From the cell containing the given text, extract its center point as [X, Y] coordinate. 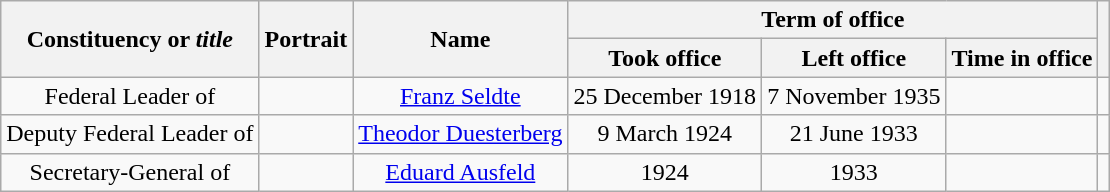
Term of office [833, 20]
Franz Seldte [460, 96]
25 December 1918 [665, 96]
Theodor Duesterberg [460, 134]
Eduard Ausfeld [460, 172]
Constituency or title [130, 39]
21 June 1933 [854, 134]
Time in office [1022, 58]
Left office [854, 58]
7 November 1935 [854, 96]
Took office [665, 58]
Federal Leader of [130, 96]
Secretary-General of [130, 172]
Portrait [306, 39]
1933 [854, 172]
Deputy Federal Leader of [130, 134]
1924 [665, 172]
Name [460, 39]
9 March 1924 [665, 134]
